Identify which cell holds the provided text, then report its [x, y] central coordinate. 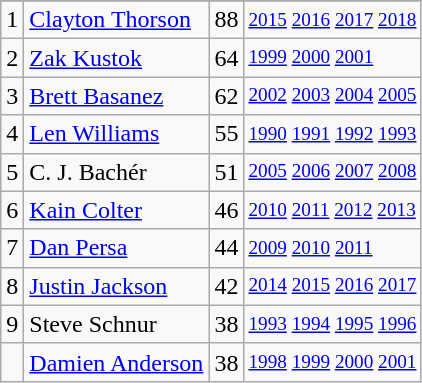
7 [12, 248]
6 [12, 210]
2014 2015 2016 2017 [332, 286]
3 [12, 96]
2015 2016 2017 2018 [332, 20]
46 [226, 210]
2 [12, 58]
Clayton Thorson [116, 20]
C. J. Bachér [116, 172]
Damien Anderson [116, 362]
2005 2006 2007 2008 [332, 172]
62 [226, 96]
4 [12, 134]
Steve Schnur [116, 324]
Kain Colter [116, 210]
88 [226, 20]
42 [226, 286]
Len Williams [116, 134]
55 [226, 134]
1998 1999 2000 2001 [332, 362]
9 [12, 324]
Brett Basanez [116, 96]
8 [12, 286]
2002 2003 2004 2005 [332, 96]
Dan Persa [116, 248]
1999 2000 2001 [332, 58]
1 [12, 20]
2009 2010 2011 [332, 248]
Justin Jackson [116, 286]
1993 1994 1995 1996 [332, 324]
44 [226, 248]
5 [12, 172]
1990 1991 1992 1993 [332, 134]
2010 2011 2012 2013 [332, 210]
64 [226, 58]
51 [226, 172]
Zak Kustok [116, 58]
